From the cell containing the given text, extract its center point as (x, y) coordinate. 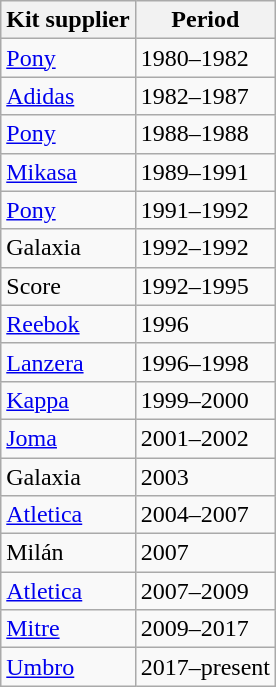
2007–2009 (205, 591)
Period (205, 20)
Kit supplier (68, 20)
2003 (205, 477)
Lanzera (68, 362)
Kappa (68, 400)
1982–1987 (205, 96)
2009–2017 (205, 629)
Joma (68, 438)
Mikasa (68, 172)
Reebok (68, 324)
1992–1992 (205, 248)
2001–2002 (205, 438)
1999–2000 (205, 400)
Mitre (68, 629)
Umbro (68, 667)
Adidas (68, 96)
1989–1991 (205, 172)
2007 (205, 553)
1992–1995 (205, 286)
2017–present (205, 667)
Milán (68, 553)
1991–1992 (205, 210)
1996 (205, 324)
1996–1998 (205, 362)
Score (68, 286)
1988–1988 (205, 134)
1980–1982 (205, 58)
2004–2007 (205, 515)
